For the text-containing cell, return its midpoint in (x, y) coordinate format. 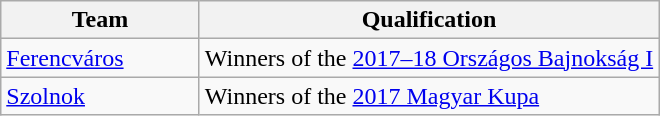
Team (100, 20)
Winners of the 2017–18 Országos Bajnokság I (428, 58)
Ferencváros (100, 58)
Winners of the 2017 Magyar Kupa (428, 96)
Qualification (428, 20)
Szolnok (100, 96)
